Output the (X, Y) coordinate of the center of the cell containing the given text.  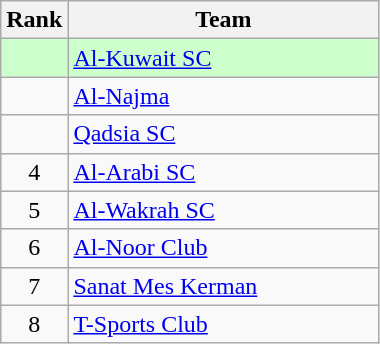
8 (34, 324)
Al-Noor Club (224, 248)
Al-Najma (224, 96)
Qadsia SC (224, 134)
7 (34, 286)
Al-Wakrah SC (224, 210)
Rank (34, 20)
4 (34, 172)
Team (224, 20)
Al-Kuwait SC (224, 58)
6 (34, 248)
5 (34, 210)
T-Sports Club (224, 324)
Al-Arabi SC (224, 172)
Sanat Mes Kerman (224, 286)
